Return (x, y) of the center of cell containing provided text 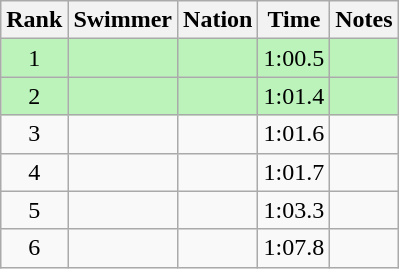
Nation (218, 20)
1:07.8 (294, 248)
4 (34, 172)
1:01.6 (294, 134)
2 (34, 96)
1 (34, 58)
1:00.5 (294, 58)
Rank (34, 20)
1:01.7 (294, 172)
Time (294, 20)
1:01.4 (294, 96)
Notes (364, 20)
6 (34, 248)
1:03.3 (294, 210)
3 (34, 134)
Swimmer (123, 20)
5 (34, 210)
